Identify which cell holds the provided text, then report its [x, y] central coordinate. 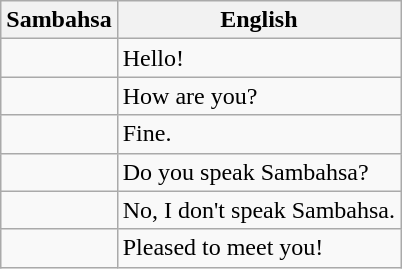
Pleased to meet you! [258, 248]
Sambahsa [59, 20]
No, I don't speak Sambahsa. [258, 210]
Do you speak Sambahsa? [258, 172]
Hello! [258, 58]
Fine. [258, 134]
English [258, 20]
How are you? [258, 96]
